Pinpoint the cell where the given text exists, returning its [X, Y] midpoint coordinate. 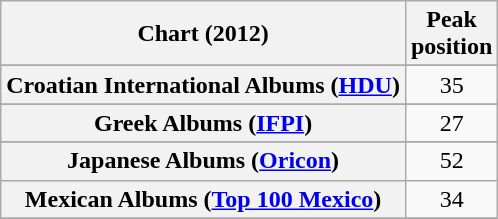
Greek Albums (IFPI) [204, 123]
52 [451, 161]
35 [451, 85]
Chart (2012) [204, 34]
Peakposition [451, 34]
Croatian International Albums (HDU) [204, 85]
27 [451, 123]
Japanese Albums (Oricon) [204, 161]
Mexican Albums (Top 100 Mexico) [204, 199]
34 [451, 199]
